Return (X, Y) of the center of cell containing provided text 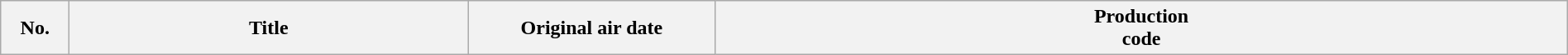
Productioncode (1141, 28)
No. (35, 28)
Original air date (592, 28)
Title (269, 28)
